Search for the cell housing the specified text and yield its (X, Y) center coordinate. 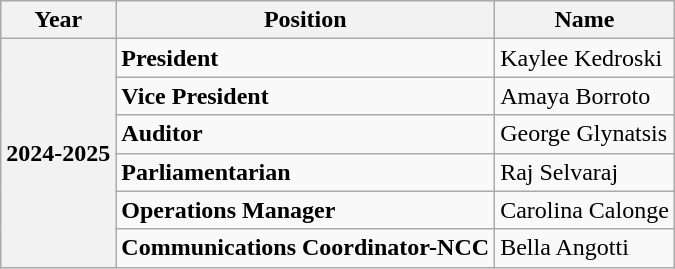
Position (306, 20)
Communications Coordinator-NCC (306, 248)
Operations Manager (306, 210)
George Glynatsis (585, 134)
Parliamentarian (306, 172)
Carolina Calonge (585, 210)
Kaylee Kedroski (585, 58)
Auditor (306, 134)
Year (58, 20)
Bella Angotti (585, 248)
Amaya Borroto (585, 96)
President (306, 58)
2024-2025 (58, 153)
Name (585, 20)
Raj Selvaraj (585, 172)
Vice President (306, 96)
